Determine the [x, y] coordinate at the center of the cell enclosing the given text.  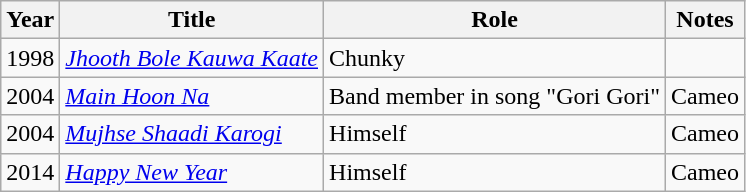
1998 [30, 58]
2014 [30, 172]
Main Hoon Na [192, 96]
Band member in song "Gori Gori" [495, 96]
Year [30, 20]
Happy New Year [192, 172]
Notes [704, 20]
Chunky [495, 58]
Role [495, 20]
Jhooth Bole Kauwa Kaate [192, 58]
Mujhse Shaadi Karogi [192, 134]
Title [192, 20]
